Detect which cell encompasses the target text, then output its (x, y) center coordinate. 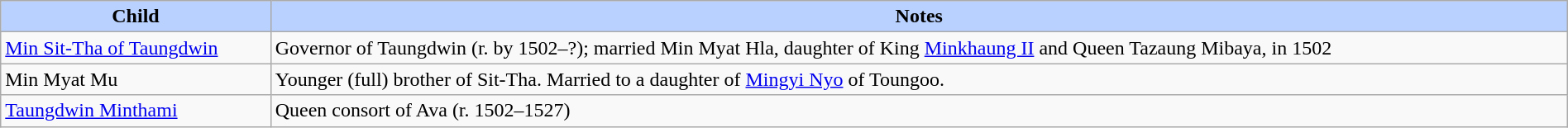
Min Myat Mu (136, 79)
Child (136, 17)
Queen consort of Ava (r. 1502–1527) (919, 111)
Notes (919, 17)
Min Sit-Tha of Taungdwin (136, 48)
Taungdwin Minthami (136, 111)
Governor of Taungdwin (r. by 1502–?); married Min Myat Hla, daughter of King Minkhaung II and Queen Tazaung Mibaya, in 1502 (919, 48)
Younger (full) brother of Sit-Tha. Married to a daughter of Mingyi Nyo of Toungoo. (919, 79)
